Provide the (x, y) coordinate of the cell's center where the given text is located.  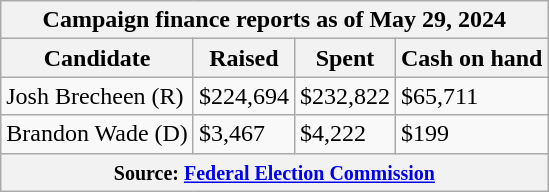
$232,822 (344, 96)
$3,467 (244, 134)
$199 (472, 134)
Josh Brecheen (R) (98, 96)
Brandon Wade (D) (98, 134)
$4,222 (344, 134)
Spent (344, 58)
Source: Federal Election Commission (274, 172)
Campaign finance reports as of May 29, 2024 (274, 20)
$224,694 (244, 96)
$65,711 (472, 96)
Cash on hand (472, 58)
Candidate (98, 58)
Raised (244, 58)
